Search for the cell housing the specified text and yield its (X, Y) center coordinate. 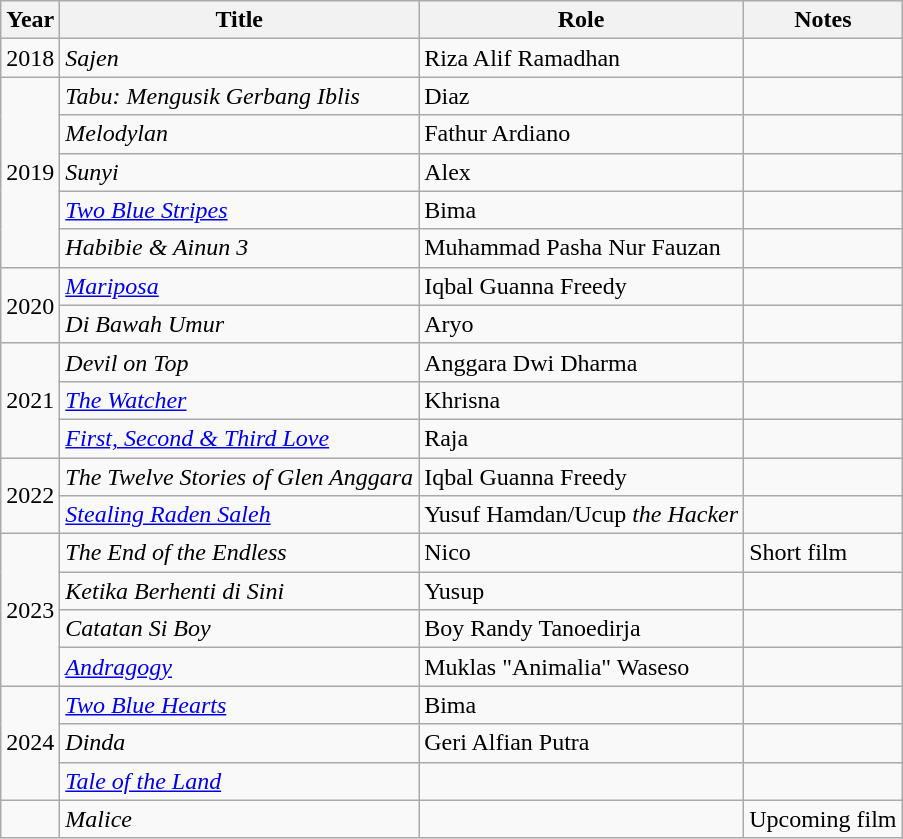
Notes (823, 20)
The Twelve Stories of Glen Anggara (240, 477)
Melodylan (240, 134)
First, Second & Third Love (240, 438)
Muklas "Animalia" Waseso (582, 667)
Two Blue Hearts (240, 705)
Diaz (582, 96)
The Watcher (240, 400)
Khrisna (582, 400)
Devil on Top (240, 362)
Riza Alif Ramadhan (582, 58)
Ketika Berhenti di Sini (240, 591)
Geri Alfian Putra (582, 743)
Di Bawah Umur (240, 324)
Muhammad Pasha Nur Fauzan (582, 248)
Role (582, 20)
Raja (582, 438)
Mariposa (240, 286)
Short film (823, 553)
Dinda (240, 743)
2019 (30, 172)
Boy Randy Tanoedirja (582, 629)
Catatan Si Boy (240, 629)
Tabu: Mengusik Gerbang Iblis (240, 96)
2021 (30, 400)
Andragogy (240, 667)
Yusuf Hamdan/Ucup the Hacker (582, 515)
2023 (30, 610)
Anggara Dwi Dharma (582, 362)
2018 (30, 58)
The End of the Endless (240, 553)
Tale of the Land (240, 781)
Year (30, 20)
2024 (30, 743)
2022 (30, 496)
Stealing Raden Saleh (240, 515)
Nico (582, 553)
2020 (30, 305)
Sunyi (240, 172)
Alex (582, 172)
Habibie & Ainun 3 (240, 248)
Two Blue Stripes (240, 210)
Malice (240, 819)
Fathur Ardiano (582, 134)
Yusup (582, 591)
Aryo (582, 324)
Sajen (240, 58)
Title (240, 20)
Upcoming film (823, 819)
